From the cell containing the given text, extract its center point as [X, Y] coordinate. 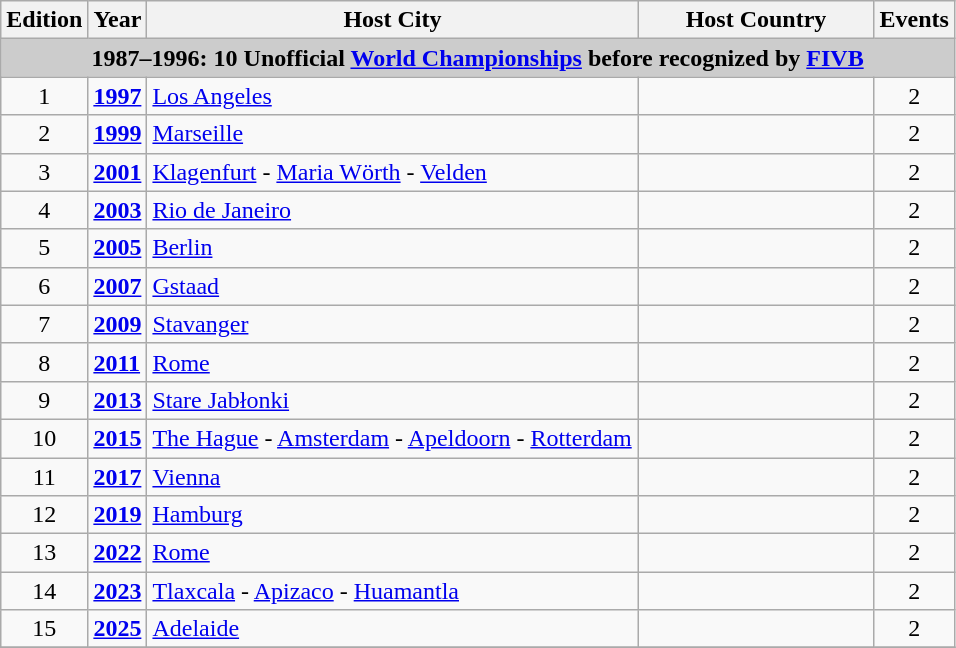
15 [44, 629]
1 [44, 96]
1997 [118, 96]
Stare Jabłonki [392, 400]
Klagenfurt - Maria Wörth - Velden [392, 172]
2013 [118, 400]
Vienna [392, 477]
7 [44, 324]
2023 [118, 591]
2007 [118, 286]
Events [914, 20]
4 [44, 210]
2001 [118, 172]
Adelaide [392, 629]
Berlin [392, 248]
Year [118, 20]
1987–1996: 10 Unofficial World Championships before recognized by FIVB [478, 58]
Host Country [756, 20]
The Hague - Amsterdam - Apeldoorn - Rotterdam [392, 438]
1999 [118, 134]
14 [44, 591]
Hamburg [392, 515]
2009 [118, 324]
2015 [118, 438]
Gstaad [392, 286]
Rio de Janeiro [392, 210]
9 [44, 400]
Host City [392, 20]
13 [44, 553]
2025 [118, 629]
2017 [118, 477]
6 [44, 286]
2003 [118, 210]
12 [44, 515]
5 [44, 248]
2022 [118, 553]
Tlaxcala - Apizaco - Huamantla [392, 591]
Los Angeles [392, 96]
2019 [118, 515]
Stavanger [392, 324]
2005 [118, 248]
3 [44, 172]
8 [44, 362]
2011 [118, 362]
11 [44, 477]
10 [44, 438]
Marseille [392, 134]
Edition [44, 20]
